Pinpoint the cell where the given text exists, returning its (x, y) midpoint coordinate. 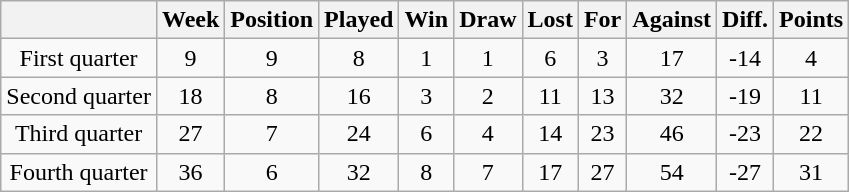
23 (602, 134)
54 (672, 172)
First quarter (79, 58)
Points (812, 20)
2 (488, 96)
-27 (746, 172)
For (602, 20)
Position (272, 20)
18 (190, 96)
13 (602, 96)
14 (550, 134)
31 (812, 172)
Week (190, 20)
Fourth quarter (79, 172)
-23 (746, 134)
36 (190, 172)
16 (359, 96)
Played (359, 20)
-14 (746, 58)
Draw (488, 20)
22 (812, 134)
Second quarter (79, 96)
Diff. (746, 20)
Third quarter (79, 134)
Against (672, 20)
Lost (550, 20)
Win (426, 20)
46 (672, 134)
24 (359, 134)
-19 (746, 96)
